Scan for the cell matching the given text and deliver its [X, Y] coordinate at center. 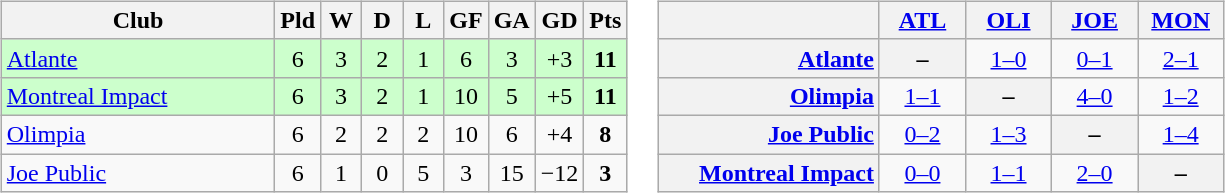
0–0 [922, 173]
15 [512, 173]
2–1 [1181, 58]
2–0 [1095, 173]
0 [382, 173]
0–2 [922, 134]
1–0 [1008, 58]
+4 [560, 134]
4–0 [1095, 96]
ATL [922, 20]
+3 [560, 58]
L [424, 20]
−12 [560, 173]
OLI [1008, 20]
GF [466, 20]
W [342, 20]
Club [138, 20]
+5 [560, 96]
8 [606, 134]
D [382, 20]
Pld [298, 20]
JOE [1095, 20]
0–1 [1095, 58]
1–2 [1181, 96]
1–3 [1008, 134]
MON [1181, 20]
GA [512, 20]
Pts [606, 20]
GD [560, 20]
1–4 [1181, 134]
